Scan for the cell matching the given text and deliver its (x, y) coordinate at center. 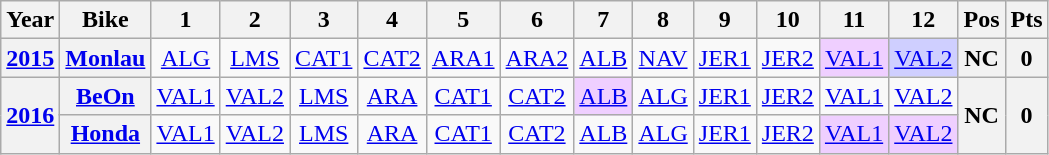
12 (924, 20)
5 (463, 20)
2015 (30, 58)
Honda (106, 134)
ARA1 (463, 58)
3 (324, 20)
10 (788, 20)
7 (604, 20)
NAV (663, 58)
1 (186, 20)
4 (392, 20)
Pts (1026, 20)
Bike (106, 20)
Pos (982, 20)
2 (254, 20)
Year (30, 20)
BeOn (106, 96)
9 (724, 20)
6 (537, 20)
ARA2 (537, 58)
2016 (30, 115)
Monlau (106, 58)
11 (854, 20)
8 (663, 20)
